Provide the [x, y] coordinate of the cell's center where the given text is located.  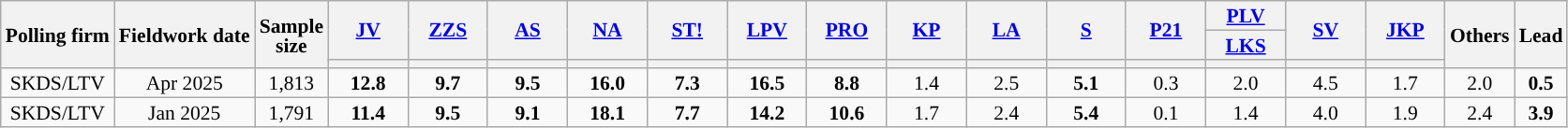
5.1 [1085, 84]
AS [527, 30]
ZZS [448, 30]
5.4 [1085, 112]
7.7 [688, 112]
10.6 [847, 112]
1,791 [291, 112]
NA [607, 30]
LKS [1247, 45]
Fieldwork date [185, 35]
9.1 [527, 112]
P21 [1166, 30]
PLV [1247, 15]
4.0 [1325, 112]
12.8 [367, 84]
LPV [767, 30]
Lead [1541, 35]
ST! [688, 30]
3.9 [1541, 112]
18.1 [607, 112]
Polling firm [58, 35]
9.7 [448, 84]
S [1085, 30]
JV [367, 30]
7.3 [688, 84]
Jan 2025 [185, 112]
JKP [1406, 30]
14.2 [767, 112]
16.5 [767, 84]
0.1 [1166, 112]
4.5 [1325, 84]
LA [1007, 30]
2.5 [1007, 84]
SV [1325, 30]
Samplesize [291, 35]
PRO [847, 30]
11.4 [367, 112]
Others [1480, 35]
16.0 [607, 84]
KP [926, 30]
0.5 [1541, 84]
1.9 [1406, 112]
1,813 [291, 84]
Apr 2025 [185, 84]
8.8 [847, 84]
0.3 [1166, 84]
